Provide the [x, y] coordinate of the cell's center where the given text is located.  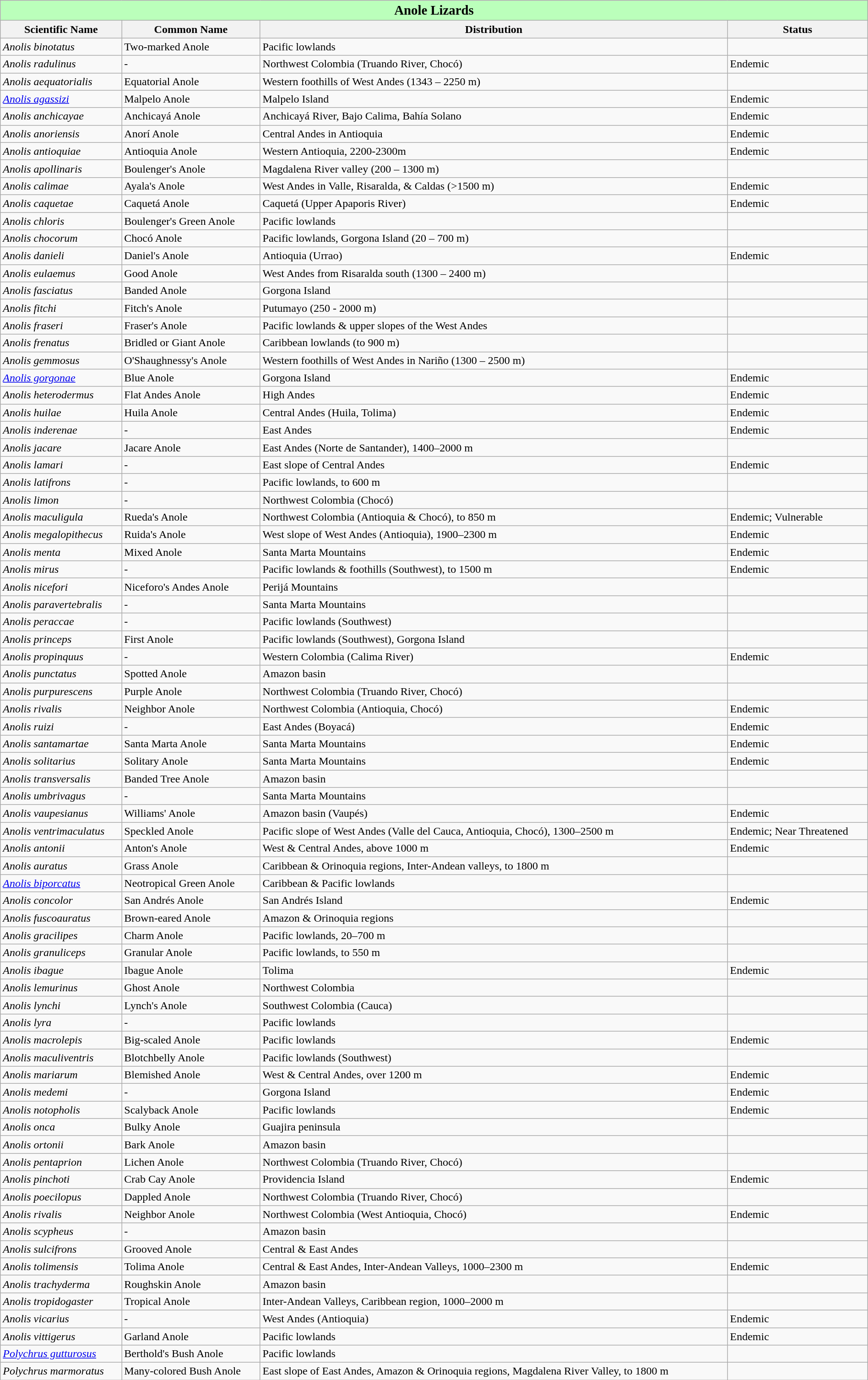
Anolis anchicayae [61, 116]
Central Andes (Huila, Tolima) [494, 413]
Anolis umbrivagus [61, 796]
Anolis maculiventris [61, 1057]
West slope of West Andes (Antioquia), 1900–2300 m [494, 535]
San Andrés Anole [191, 901]
East slope of East Andes, Amazon & Orinoquia regions, Magdalena River Valley, to 1800 m [494, 1371]
Anchicayá Anole [191, 116]
Anolis chloris [61, 221]
Polychrus gutturosus [61, 1354]
Anolis eulaemus [61, 273]
Williams' Anole [191, 814]
Endemic; Near Threatened [797, 831]
Anolis lynchi [61, 1005]
Anolis menta [61, 552]
Pacific lowlands, to 550 m [494, 953]
Anton's Anole [191, 848]
Anolis gorgonae [61, 378]
Blotchbelly Anole [191, 1057]
Anolis latifrons [61, 482]
Spotted Anole [191, 674]
Lichen Anole [191, 1162]
Scalyback Anole [191, 1110]
Two-marked Anole [191, 47]
Granular Anole [191, 953]
Tolima Anole [191, 1266]
Anolis auratus [61, 866]
Brown-eared Anole [191, 918]
Anchicayá River, Bajo Calima, Bahía Solano [494, 116]
East Andes [494, 430]
Fitch's Anole [191, 308]
Anolis fitchi [61, 308]
Anolis inderenae [61, 430]
Banded Tree Anole [191, 779]
Fraser's Anole [191, 326]
Anolis peraccae [61, 622]
Anolis lemurinus [61, 988]
Central Andes in Antioquia [494, 134]
Putumayo (250 - 2000 m) [494, 308]
Western foothills of West Andes in Nariño (1300 – 2500 m) [494, 360]
Southwest Colombia (Cauca) [494, 1005]
Anolis heterodermus [61, 395]
Lynch's Anole [191, 1005]
Anolis mirus [61, 570]
Anolis santamartae [61, 744]
Northwest Colombia (Antioquia, Chocó) [494, 709]
Pacific lowlands & foothills (Southwest), to 1500 m [494, 570]
Anolis notopholis [61, 1110]
Santa Marta Anole [191, 744]
Anolis vittigerus [61, 1337]
Pacific slope of West Andes (Valle del Cauca, Antioquia, Chocó), 1300–2500 m [494, 831]
Anolis binotatus [61, 47]
Pacific lowlands (Southwest), Gorgona Island [494, 639]
Anolis concolor [61, 901]
Anolis transversalis [61, 779]
Anolis granuliceps [61, 953]
Grooved Anole [191, 1249]
Anolis caquetae [61, 203]
Anolis punctatus [61, 674]
Anolis apollinaris [61, 168]
Anolis gracilipes [61, 935]
Anolis ventrimaculatus [61, 831]
West & Central Andes, above 1000 m [494, 848]
West Andes (Antioquia) [494, 1319]
Big-scaled Anole [191, 1040]
Northwest Colombia (West Antioquia, Chocó) [494, 1214]
Anolis frenatus [61, 343]
Huila Anole [191, 413]
Northwest Colombia (Chocó) [494, 500]
Neotropical Green Anole [191, 883]
Anolis fraseri [61, 326]
East slope of Central Andes [494, 465]
Chocó Anole [191, 239]
Solitary Anole [191, 761]
Western Antioquia, 2200-2300m [494, 151]
Anolis trachyderma [61, 1284]
Anolis fuscoauratus [61, 918]
Anolis fasciatus [61, 291]
Caribbean & Orinoquia regions, Inter-Andean valleys, to 1800 m [494, 866]
Grass Anole [191, 866]
Anolis limon [61, 500]
Anolis princeps [61, 639]
Anolis sulcifrons [61, 1249]
Garland Anole [191, 1337]
Anolis lamari [61, 465]
Anole Lizards [434, 11]
Anolis lyra [61, 1022]
Anolis tolimensis [61, 1266]
Anolis chocorum [61, 239]
Perijá Mountains [494, 587]
Anolis poecilopus [61, 1197]
Anolis antioquiae [61, 151]
San Andrés Island [494, 901]
Pacific lowlands & upper slopes of the West Andes [494, 326]
Anolis purpurescens [61, 691]
Magdalena River valley (200 – 1300 m) [494, 168]
Anolis vicarius [61, 1319]
Distribution [494, 29]
Guajira peninsula [494, 1127]
Endemic; Vulnerable [797, 517]
Anolis ortonii [61, 1145]
Northwest Colombia [494, 988]
Speckled Anole [191, 831]
Equatorial Anole [191, 81]
Pacific lowlands, to 600 m [494, 482]
Antioquia Anole [191, 151]
Anolis antonii [61, 848]
Anolis tropidogaster [61, 1301]
Polychrus marmoratus [61, 1371]
Common Name [191, 29]
Anolis macrolepis [61, 1040]
Antioquia (Urrao) [494, 256]
Malpelo Island [494, 99]
Central & East Andes [494, 1249]
Anolis pinchoti [61, 1179]
Anolis megalopithecus [61, 535]
Northwest Colombia (Antioquia & Chocó), to 850 m [494, 517]
Mixed Anole [191, 552]
Inter-Andean Valleys, Caribbean region, 1000–2000 m [494, 1301]
Niceforo's Andes Anole [191, 587]
Berthold's Bush Anole [191, 1354]
High Andes [494, 395]
Banded Anole [191, 291]
Ghost Anole [191, 988]
Anolis huilae [61, 413]
Anolis paravertebralis [61, 604]
Dappled Anole [191, 1197]
Crab Cay Anole [191, 1179]
West Andes from Risaralda south (1300 – 2400 m) [494, 273]
Caquetá Anole [191, 203]
Anolis medemi [61, 1092]
Pacific lowlands, Gorgona Island (20 – 700 m) [494, 239]
Anolis mariarum [61, 1075]
Purple Anole [191, 691]
Anolis solitarius [61, 761]
Western Colombia (Calima River) [494, 657]
Anolis scypheus [61, 1232]
Bridled or Giant Anole [191, 343]
Roughskin Anole [191, 1284]
Anolis ibague [61, 970]
Anolis calimae [61, 186]
Malpelo Anole [191, 99]
Ayala's Anole [191, 186]
Anolis nicefori [61, 587]
Anolis radulinus [61, 64]
Anorí Anole [191, 134]
Caribbean lowlands (to 900 m) [494, 343]
Tropical Anole [191, 1301]
Blemished Anole [191, 1075]
Ibague Anole [191, 970]
Bark Anole [191, 1145]
Good Anole [191, 273]
Anolis agassizi [61, 99]
Jacare Anole [191, 447]
Anolis gemmosus [61, 360]
Boulenger's Anole [191, 168]
Anolis propinquus [61, 657]
Caquetá (Upper Apaporis River) [494, 203]
Caribbean & Pacific lowlands [494, 883]
East Andes (Norte de Santander), 1400–2000 m [494, 447]
Western foothills of West Andes (1343 – 2250 m) [494, 81]
Anolis biporcatus [61, 883]
Amazon basin (Vaupés) [494, 814]
Rueda's Anole [191, 517]
Anolis danieli [61, 256]
Anolis onca [61, 1127]
Bulky Anole [191, 1127]
Anolis pentaprion [61, 1162]
Daniel's Anole [191, 256]
Anolis aequatorialis [61, 81]
Flat Andes Anole [191, 395]
Central & East Andes, Inter-Andean Valleys, 1000–2300 m [494, 1266]
Pacific lowlands, 20–700 m [494, 935]
Anolis ruizi [61, 726]
Scientific Name [61, 29]
Tolima [494, 970]
West Andes in Valle, Risaralda, & Caldas (>1500 m) [494, 186]
Many-colored Bush Anole [191, 1371]
Providencia Island [494, 1179]
Charm Anole [191, 935]
Ruida's Anole [191, 535]
Status [797, 29]
Anolis jacare [61, 447]
East Andes (Boyacá) [494, 726]
First Anole [191, 639]
Anolis anoriensis [61, 134]
West & Central Andes, over 1200 m [494, 1075]
Anolis maculigula [61, 517]
O'Shaughnessy's Anole [191, 360]
Amazon & Orinoquia regions [494, 918]
Blue Anole [191, 378]
Anolis vaupesianus [61, 814]
Boulenger's Green Anole [191, 221]
